Search for the cell housing the specified text and yield its (x, y) center coordinate. 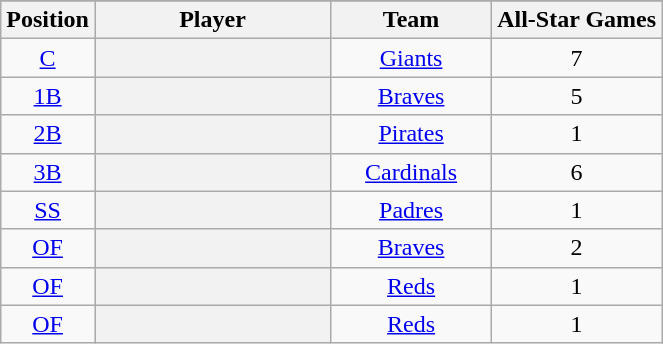
6 (577, 172)
2B (48, 134)
5 (577, 96)
Player (212, 20)
1B (48, 96)
C (48, 58)
Cardinals (412, 172)
Team (412, 20)
SS (48, 210)
7 (577, 58)
Padres (412, 210)
Position (48, 20)
Giants (412, 58)
Pirates (412, 134)
2 (577, 248)
3B (48, 172)
All-Star Games (577, 20)
